Locate the cell with the specified text and output its (X, Y) center coordinate. 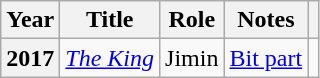
Role (192, 20)
Year (30, 20)
Bit part (266, 58)
2017 (30, 58)
The King (110, 58)
Jimin (192, 58)
Title (110, 20)
Notes (266, 20)
